Identify which cell holds the provided text, then report its [x, y] central coordinate. 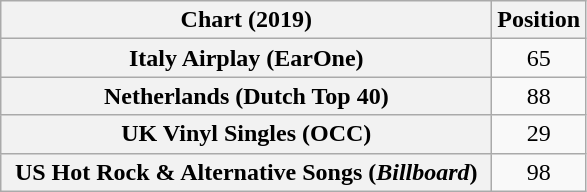
98 [539, 172]
65 [539, 58]
Italy Airplay (EarOne) [246, 58]
Chart (2019) [246, 20]
88 [539, 96]
Netherlands (Dutch Top 40) [246, 96]
Position [539, 20]
29 [539, 134]
US Hot Rock & Alternative Songs (Billboard) [246, 172]
UK Vinyl Singles (OCC) [246, 134]
